Detect which cell encompasses the target text, then output its (x, y) center coordinate. 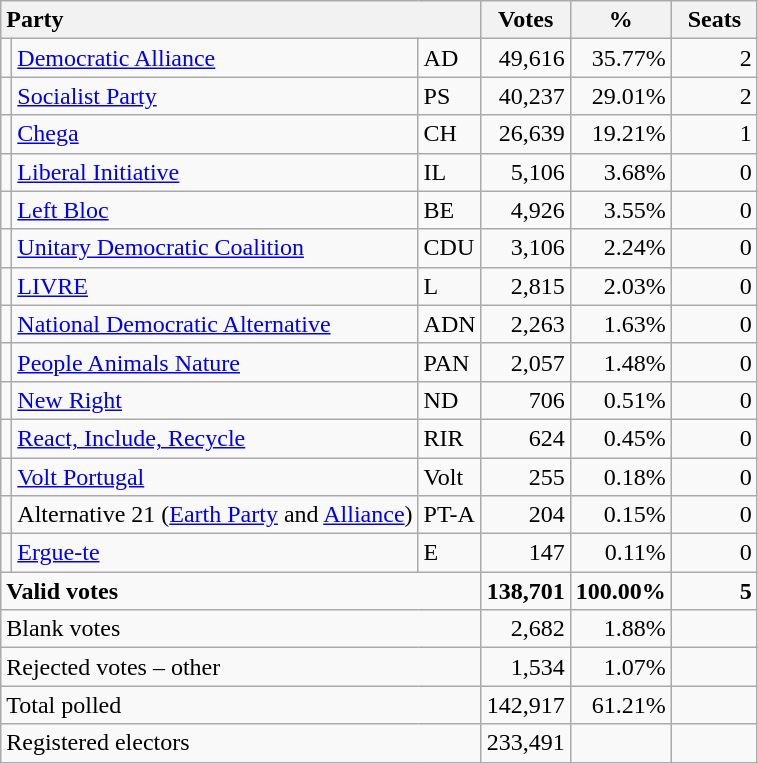
0.18% (620, 477)
1 (714, 134)
Liberal Initiative (215, 172)
1,534 (526, 667)
L (450, 286)
2.24% (620, 248)
2,263 (526, 324)
Unitary Democratic Coalition (215, 248)
Left Bloc (215, 210)
Chega (215, 134)
Blank votes (241, 629)
138,701 (526, 591)
5 (714, 591)
2.03% (620, 286)
0.11% (620, 553)
35.77% (620, 58)
40,237 (526, 96)
142,917 (526, 705)
2,682 (526, 629)
0.45% (620, 438)
Rejected votes – other (241, 667)
People Animals Nature (215, 362)
255 (526, 477)
Seats (714, 20)
100.00% (620, 591)
Votes (526, 20)
Alternative 21 (Earth Party and Alliance) (215, 515)
0.15% (620, 515)
26,639 (526, 134)
3,106 (526, 248)
1.07% (620, 667)
React, Include, Recycle (215, 438)
AD (450, 58)
147 (526, 553)
National Democratic Alternative (215, 324)
233,491 (526, 743)
0.51% (620, 400)
29.01% (620, 96)
1.88% (620, 629)
RIR (450, 438)
CH (450, 134)
PT-A (450, 515)
49,616 (526, 58)
1.63% (620, 324)
3.68% (620, 172)
ND (450, 400)
Party (241, 20)
CDU (450, 248)
Socialist Party (215, 96)
Volt Portugal (215, 477)
4,926 (526, 210)
PS (450, 96)
Democratic Alliance (215, 58)
LIVRE (215, 286)
Total polled (241, 705)
5,106 (526, 172)
Valid votes (241, 591)
% (620, 20)
2,815 (526, 286)
PAN (450, 362)
IL (450, 172)
Registered electors (241, 743)
3.55% (620, 210)
New Right (215, 400)
BE (450, 210)
706 (526, 400)
61.21% (620, 705)
Ergue-te (215, 553)
ADN (450, 324)
19.21% (620, 134)
204 (526, 515)
1.48% (620, 362)
2,057 (526, 362)
E (450, 553)
624 (526, 438)
Volt (450, 477)
